Provide the (x, y) coordinate of the cell's center where the given text is located.  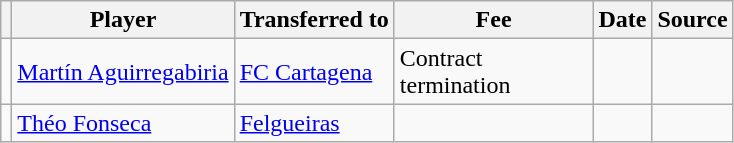
Contract termination (494, 72)
Source (692, 20)
Fee (494, 20)
Martín Aguirregabiria (123, 72)
Théo Fonseca (123, 123)
Felgueiras (314, 123)
Player (123, 20)
Transferred to (314, 20)
Date (622, 20)
FC Cartagena (314, 72)
